Pinpoint the cell where the given text exists, returning its (x, y) midpoint coordinate. 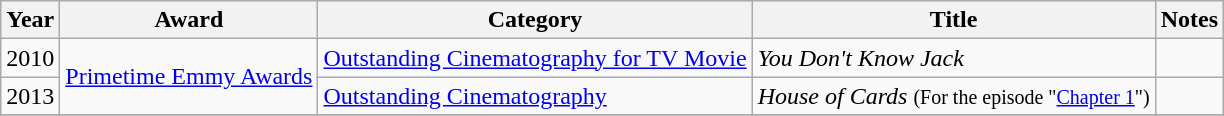
Outstanding Cinematography for TV Movie (535, 58)
Year (30, 20)
Title (954, 20)
Category (535, 20)
You Don't Know Jack (954, 58)
Notes (1189, 20)
Award (189, 20)
Primetime Emmy Awards (189, 77)
2013 (30, 96)
House of Cards (For the episode "Chapter 1") (954, 96)
Outstanding Cinematography (535, 96)
2010 (30, 58)
